For the text-containing cell, return its midpoint in (x, y) coordinate format. 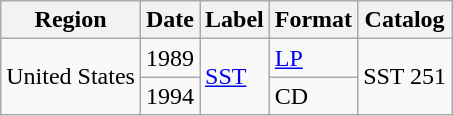
SST 251 (405, 77)
1994 (170, 96)
Region (71, 20)
CD (313, 96)
Label (235, 20)
Date (170, 20)
SST (235, 77)
United States (71, 77)
1989 (170, 58)
Catalog (405, 20)
LP (313, 58)
Format (313, 20)
